For the text-containing cell, return its midpoint in [X, Y] coordinate format. 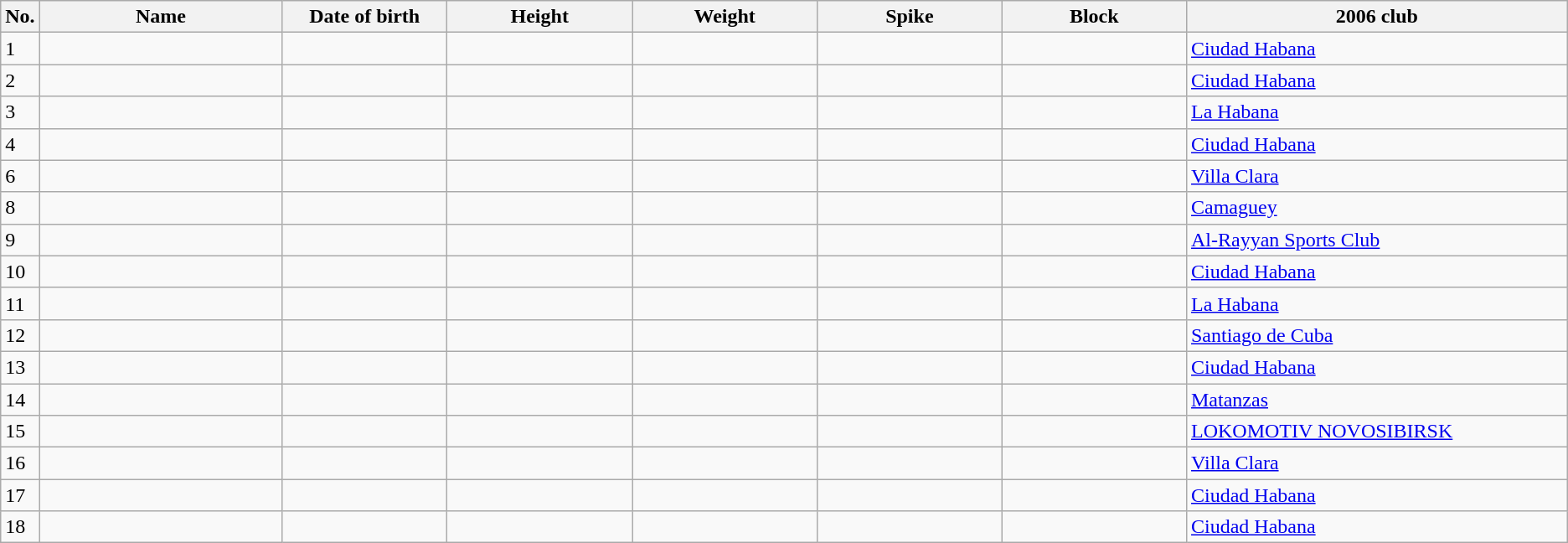
Date of birth [365, 17]
LOKOMOTIV NOVOSIBIRSK [1377, 432]
4 [20, 144]
15 [20, 432]
Height [539, 17]
Spike [910, 17]
Matanzas [1377, 400]
8 [20, 208]
Santiago de Cuba [1377, 335]
9 [20, 240]
No. [20, 17]
Weight [725, 17]
3 [20, 112]
1 [20, 49]
Camaguey [1377, 208]
13 [20, 367]
12 [20, 335]
17 [20, 495]
Block [1094, 17]
10 [20, 271]
2006 club [1377, 17]
6 [20, 176]
18 [20, 527]
11 [20, 303]
Name [161, 17]
16 [20, 463]
2 [20, 80]
Al-Rayyan Sports Club [1377, 240]
14 [20, 400]
